Determine the (x, y) coordinate at the center of the cell enclosing the given text.  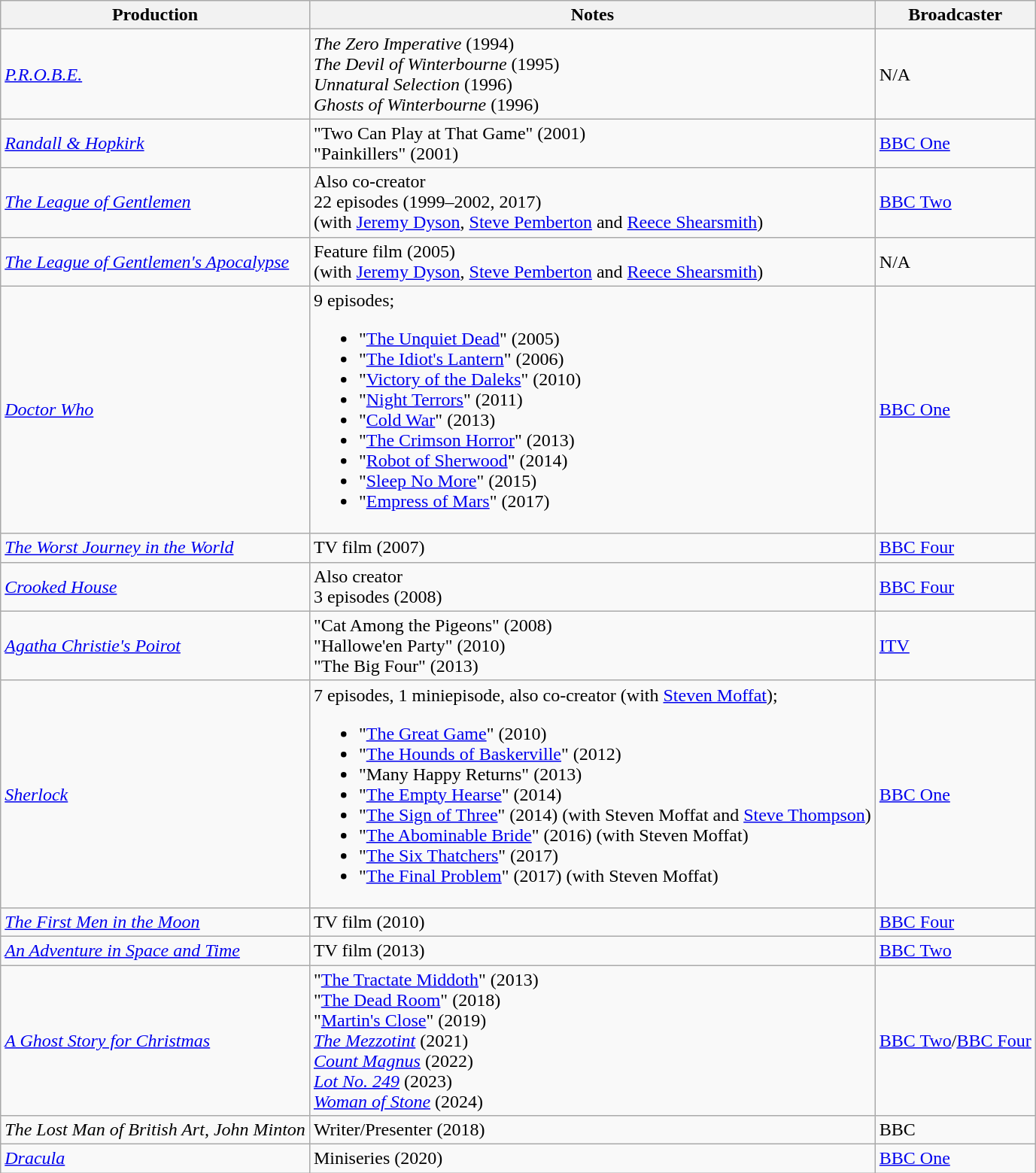
Notes (592, 15)
A Ghost Story for Christmas (155, 1040)
"Two Can Play at That Game" (2001)"Painkillers" (2001) (592, 143)
ITV (955, 646)
"Cat Among the Pigeons" (2008)"Hallowe'en Party" (2010)"The Big Four" (2013) (592, 646)
BBC (955, 1130)
The League of Gentlemen (155, 202)
Miniseries (2020) (592, 1159)
BBC Two/BBC Four (955, 1040)
Crooked House (155, 587)
TV film (2010) (592, 922)
The Zero Imperative (1994)The Devil of Winterbourne (1995)Unnatural Selection (1996)Ghosts of Winterbourne (1996) (592, 74)
Also co-creator22 episodes (1999–2002, 2017)(with Jeremy Dyson, Steve Pemberton and Reece Shearsmith) (592, 202)
Also creator3 episodes (2008) (592, 587)
TV film (2007) (592, 548)
Production (155, 15)
P.R.O.B.E. (155, 74)
The Lost Man of British Art, John Minton (155, 1130)
Randall & Hopkirk (155, 143)
Agatha Christie's Poirot (155, 646)
Sherlock (155, 794)
TV film (2013) (592, 950)
Broadcaster (955, 15)
The League of Gentlemen's Apocalypse (155, 262)
The Worst Journey in the World (155, 548)
An Adventure in Space and Time (155, 950)
Feature film (2005)(with Jeremy Dyson, Steve Pemberton and Reece Shearsmith) (592, 262)
Writer/Presenter (2018) (592, 1130)
Doctor Who (155, 409)
The First Men in the Moon (155, 922)
Dracula (155, 1159)
